For the text-containing cell, return its midpoint in [x, y] coordinate format. 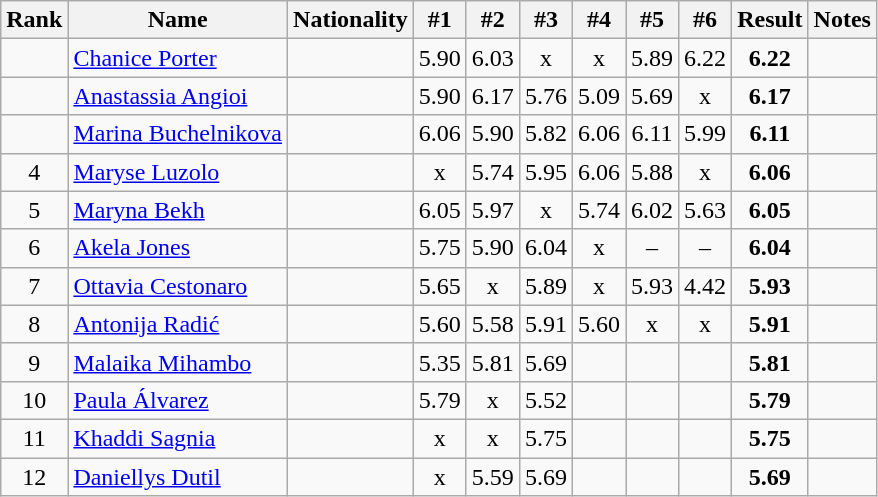
#1 [440, 20]
6.03 [492, 58]
Ottavia Cestonaro [178, 286]
5.88 [652, 172]
Paula Álvarez [178, 400]
Maryse Luzolo [178, 172]
#2 [492, 20]
9 [34, 362]
Antonija Radić [178, 324]
12 [34, 477]
5.65 [440, 286]
#3 [546, 20]
Notes [842, 20]
6 [34, 248]
Chanice Porter [178, 58]
5.97 [492, 210]
7 [34, 286]
Rank [34, 20]
5.95 [546, 172]
5.52 [546, 400]
#4 [598, 20]
5.76 [546, 96]
5.35 [440, 362]
5 [34, 210]
#6 [706, 20]
4 [34, 172]
5.58 [492, 324]
Akela Jones [178, 248]
5.82 [546, 134]
Nationality [351, 20]
Anastassia Angioi [178, 96]
11 [34, 438]
4.42 [706, 286]
Name [178, 20]
5.99 [706, 134]
5.63 [706, 210]
10 [34, 400]
Result [770, 20]
#5 [652, 20]
Malaika Mihambo [178, 362]
Daniellys Dutil [178, 477]
Marina Buchelnikova [178, 134]
8 [34, 324]
Khaddi Sagnia [178, 438]
Maryna Bekh [178, 210]
6.02 [652, 210]
5.59 [492, 477]
5.09 [598, 96]
